Locate the cell with the specified text and output its [X, Y] center coordinate. 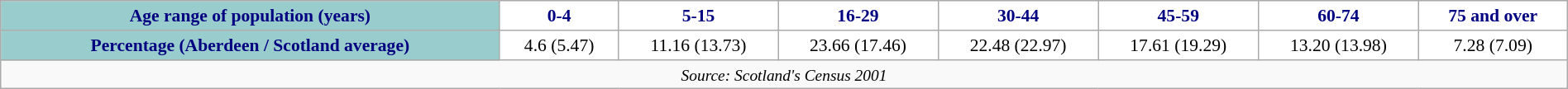
11.16 (13.73) [698, 45]
7.28 (7.09) [1493, 45]
22.48 (22.97) [1018, 45]
Age range of population (years) [250, 16]
16-29 [858, 16]
13.20 (13.98) [1339, 45]
23.66 (17.46) [858, 45]
0-4 [559, 16]
5-15 [698, 16]
45-59 [1178, 16]
4.6 (5.47) [559, 45]
75 and over [1493, 16]
60-74 [1339, 16]
30-44 [1018, 16]
Source: Scotland's Census 2001 [784, 74]
17.61 (19.29) [1178, 45]
Percentage (Aberdeen / Scotland average) [250, 45]
